Return the (X, Y) coordinate for the center point of the cell that contains the specified text.  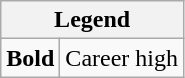
Bold (30, 58)
Legend (92, 20)
Career high (122, 58)
